Scan for the cell matching the given text and deliver its [X, Y] coordinate at center. 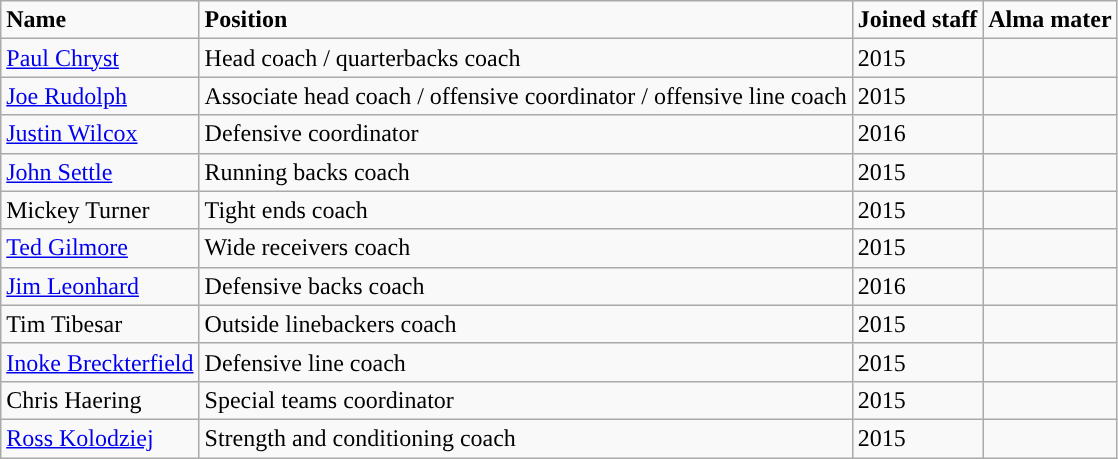
Defensive backs coach [526, 286]
Inoke Breckterfield [100, 362]
Defensive coordinator [526, 134]
John Settle [100, 172]
Name [100, 20]
Special teams coordinator [526, 400]
Ted Gilmore [100, 248]
Paul Chryst [100, 58]
Joined staff [917, 20]
Associate head coach / offensive coordinator / offensive line coach [526, 96]
Chris Haering [100, 400]
Position [526, 20]
Mickey Turner [100, 210]
Tim Tibesar [100, 324]
Justin Wilcox [100, 134]
Running backs coach [526, 172]
Wide receivers coach [526, 248]
Head coach / quarterbacks coach [526, 58]
Jim Leonhard [100, 286]
Outside linebackers coach [526, 324]
Defensive line coach [526, 362]
Alma mater [1050, 20]
Strength and conditioning coach [526, 438]
Tight ends coach [526, 210]
Joe Rudolph [100, 96]
Ross Kolodziej [100, 438]
